Identify which cell holds the provided text, then report its [x, y] central coordinate. 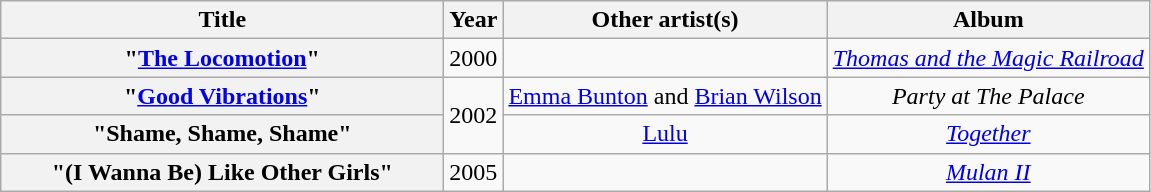
Thomas and the Magic Railroad [988, 58]
Other artist(s) [665, 20]
Party at The Palace [988, 96]
Emma Bunton and Brian Wilson [665, 96]
2000 [474, 58]
2005 [474, 172]
Title [222, 20]
Together [988, 134]
Lulu [665, 134]
"(I Wanna Be) Like Other Girls" [222, 172]
Year [474, 20]
2002 [474, 115]
Album [988, 20]
Mulan II [988, 172]
"Shame, Shame, Shame" [222, 134]
"The Locomotion" [222, 58]
"Good Vibrations" [222, 96]
